Output the (X, Y) coordinate of the center of the cell containing the given text.  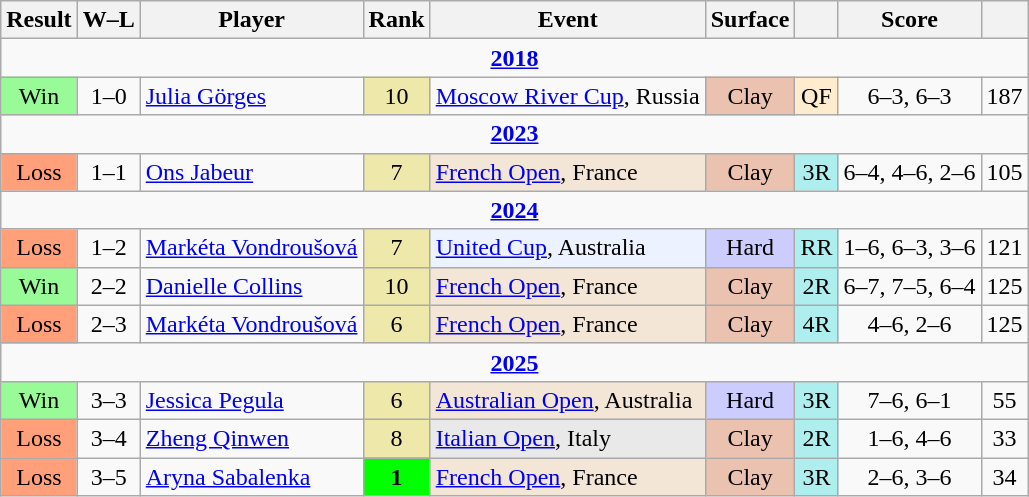
W–L (108, 20)
Player (252, 20)
Event (568, 20)
Result (39, 20)
Ons Jabeur (252, 172)
QF (816, 96)
2024 (514, 210)
1–1 (108, 172)
Jessica Pegula (252, 400)
7–6, 6–1 (910, 400)
33 (1004, 438)
187 (1004, 96)
3–4 (108, 438)
3–3 (108, 400)
1–2 (108, 248)
2023 (514, 134)
Italian Open, Italy (568, 438)
2–2 (108, 286)
2–6, 3–6 (910, 477)
Zheng Qinwen (252, 438)
34 (1004, 477)
Danielle Collins (252, 286)
Aryna Sabalenka (252, 477)
6–3, 6–3 (910, 96)
Surface (750, 20)
121 (1004, 248)
8 (396, 438)
2018 (514, 58)
1 (396, 477)
6–7, 7–5, 6–4 (910, 286)
4–6, 2–6 (910, 324)
RR (816, 248)
6–4, 4–6, 2–6 (910, 172)
Score (910, 20)
1–0 (108, 96)
1–6, 6–3, 3–6 (910, 248)
Australian Open, Australia (568, 400)
105 (1004, 172)
55 (1004, 400)
2025 (514, 362)
Julia Görges (252, 96)
4R (816, 324)
3–5 (108, 477)
Rank (396, 20)
Moscow River Cup, Russia (568, 96)
United Cup, Australia (568, 248)
1–6, 4–6 (910, 438)
2–3 (108, 324)
